Locate the cell with the specified text and output its (x, y) center coordinate. 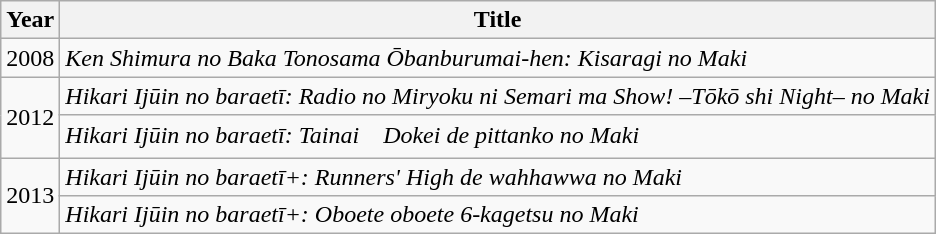
2008 (30, 58)
Year (30, 20)
Hikari Ijūin no baraetī+: Oboete oboete 6-kagetsu no Maki (498, 215)
Hikari Ijūin no baraetī: Tainai Dokei de pittanko no Maki (498, 136)
Title (498, 20)
Hikari Ijūin no baraetī: Radio no Miryoku ni Semari ma Show! –Tōkō shi Night– no Maki (498, 96)
2013 (30, 196)
Ken Shimura no Baka Tonosama Ōbanburumai-hen: Kisaragi no Maki (498, 58)
Hikari Ijūin no baraetī+: Runners' High de wahhawwa no Maki (498, 177)
2012 (30, 118)
